Identify which cell holds the provided text, then report its (x, y) central coordinate. 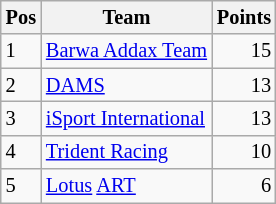
6 (244, 186)
2 (21, 85)
Barwa Addax Team (126, 51)
Points (244, 17)
4 (21, 152)
Pos (21, 17)
iSport International (126, 118)
Team (126, 17)
1 (21, 51)
3 (21, 118)
DAMS (126, 85)
5 (21, 186)
Trident Racing (126, 152)
Lotus ART (126, 186)
10 (244, 152)
15 (244, 51)
